Extract the [x, y] coordinate from the center of the cell holding the provided text.  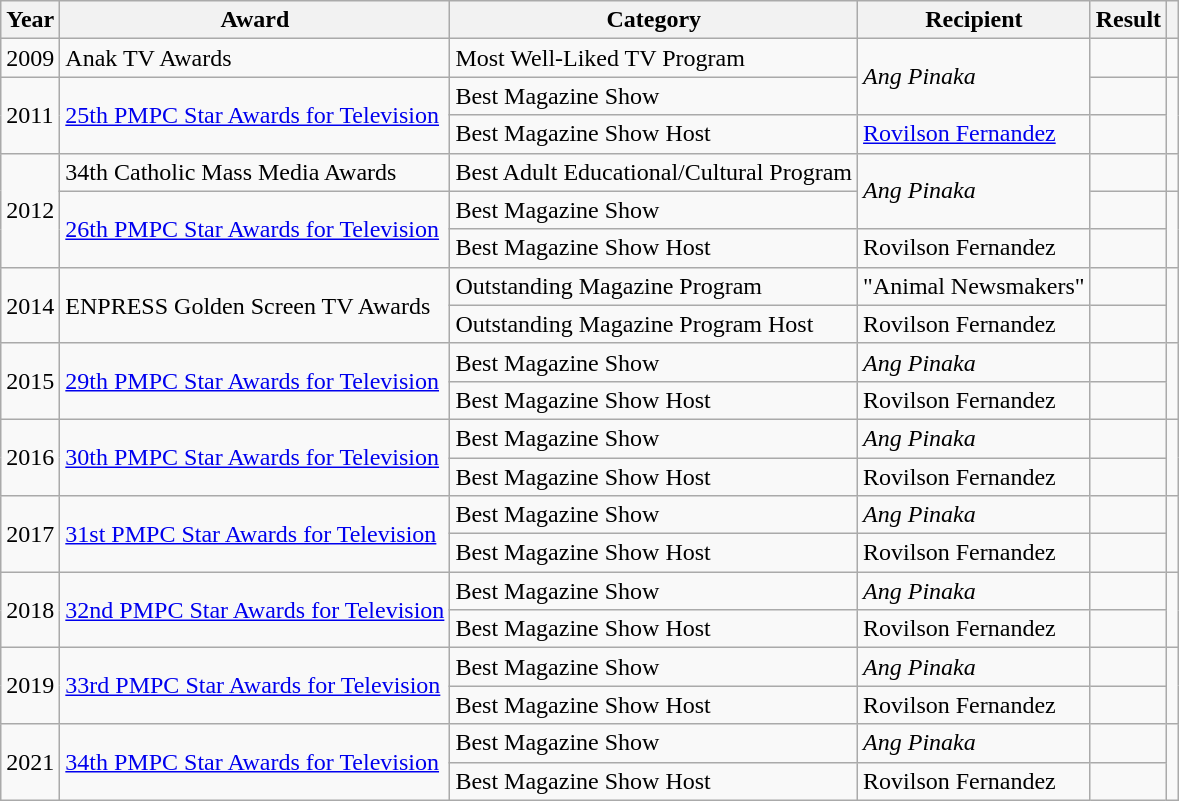
33rd PMPC Star Awards for Television [255, 686]
2009 [30, 58]
2012 [30, 210]
Anak TV Awards [255, 58]
Year [30, 20]
26th PMPC Star Awards for Television [255, 229]
2017 [30, 534]
Category [654, 20]
Most Well-Liked TV Program [654, 58]
Best Adult Educational/Cultural Program [654, 172]
Award [255, 20]
2011 [30, 115]
29th PMPC Star Awards for Television [255, 381]
Recipient [974, 20]
30th PMPC Star Awards for Television [255, 457]
2015 [30, 381]
Result [1128, 20]
Outstanding Magazine Program Host [654, 324]
2018 [30, 610]
31st PMPC Star Awards for Television [255, 534]
Outstanding Magazine Program [654, 286]
"Animal Newsmakers" [974, 286]
25th PMPC Star Awards for Television [255, 115]
2021 [30, 762]
2019 [30, 686]
32nd PMPC Star Awards for Television [255, 610]
2016 [30, 457]
2014 [30, 305]
ENPRESS Golden Screen TV Awards [255, 305]
34th PMPC Star Awards for Television [255, 762]
34th Catholic Mass Media Awards [255, 172]
